Return [X, Y] of the center of cell containing provided text 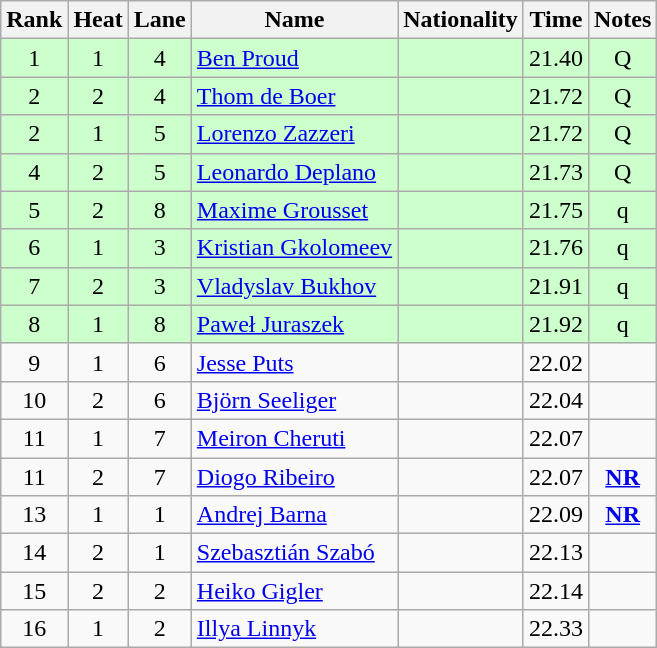
21.91 [556, 286]
16 [34, 629]
Notes [622, 20]
Rank [34, 20]
21.92 [556, 324]
22.14 [556, 591]
Lorenzo Zazzeri [294, 134]
10 [34, 400]
Illya Linnyk [294, 629]
22.02 [556, 362]
Heiko Gigler [294, 591]
Heat [98, 20]
Jesse Puts [294, 362]
Lane [160, 20]
Ben Proud [294, 58]
22.04 [556, 400]
Nationality [461, 20]
Name [294, 20]
Szebasztián Szabó [294, 553]
Andrej Barna [294, 515]
Vladyslav Bukhov [294, 286]
Diogo Ribeiro [294, 477]
Meiron Cheruti [294, 438]
21.76 [556, 248]
Björn Seeliger [294, 400]
Kristian Gkolomeev [294, 248]
14 [34, 553]
Time [556, 20]
Paweł Juraszek [294, 324]
Leonardo Deplano [294, 172]
22.13 [556, 553]
21.75 [556, 210]
Thom de Boer [294, 96]
Maxime Grousset [294, 210]
22.09 [556, 515]
21.73 [556, 172]
9 [34, 362]
21.40 [556, 58]
22.33 [556, 629]
13 [34, 515]
15 [34, 591]
